Provide the [x, y] coordinate of the cell's center where the given text is located.  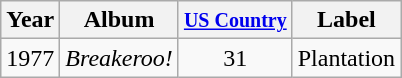
Plantation [346, 58]
US Country [235, 20]
Breakeroo! [120, 58]
31 [235, 58]
Label [346, 20]
Album [120, 20]
1977 [30, 58]
Year [30, 20]
